Detect which cell encompasses the target text, then output its (X, Y) center coordinate. 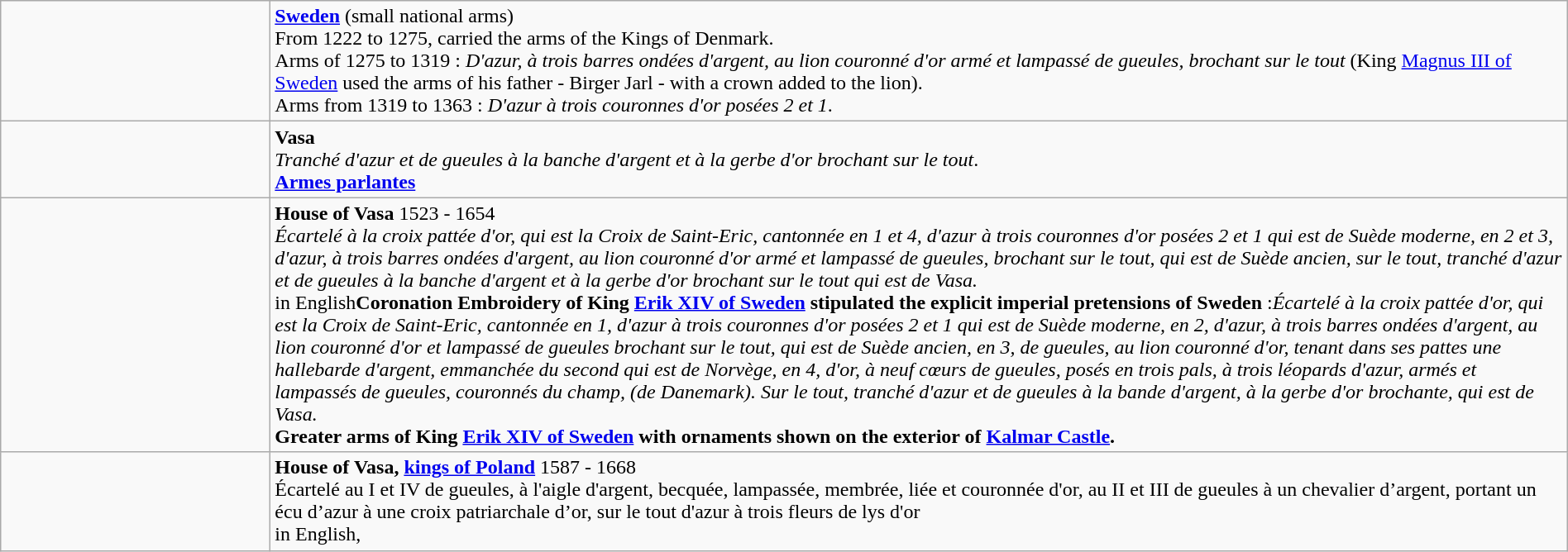
VasaTranché d'azur et de gueules à la banche d'argent et à la gerbe d'or brochant sur le tout. Armes parlantes (919, 159)
